Provide the (x, y) coordinate of the cell's center where the given text is located.  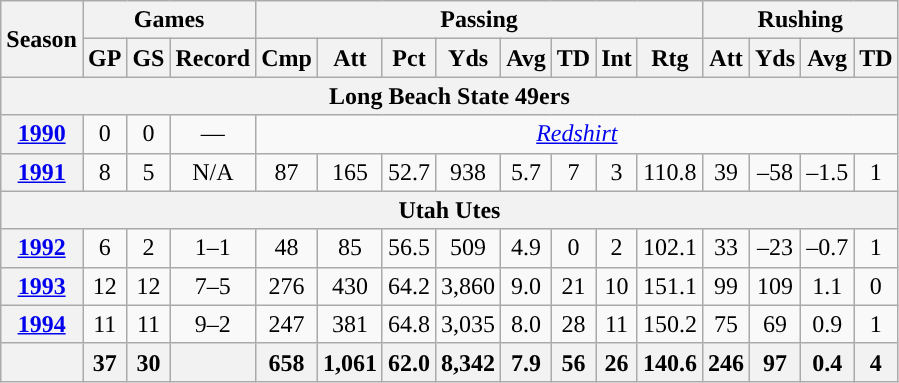
39 (726, 172)
5 (148, 172)
9.0 (526, 286)
7.9 (526, 362)
8,342 (468, 362)
509 (468, 248)
4.9 (526, 248)
110.8 (670, 172)
Int (617, 58)
87 (287, 172)
165 (350, 172)
109 (776, 286)
26 (617, 362)
8.0 (526, 324)
28 (573, 324)
1992 (42, 248)
1994 (42, 324)
N/A (213, 172)
–0.7 (828, 248)
–1.5 (828, 172)
3,860 (468, 286)
97 (776, 362)
–23 (776, 248)
3,035 (468, 324)
Redshirt (577, 134)
Cmp (287, 58)
30 (148, 362)
21 (573, 286)
1993 (42, 286)
Passing (480, 20)
GS (148, 58)
1990 (42, 134)
37 (104, 362)
7–5 (213, 286)
381 (350, 324)
4 (876, 362)
85 (350, 248)
9–2 (213, 324)
― (213, 134)
3 (617, 172)
52.7 (408, 172)
99 (726, 286)
64.2 (408, 286)
102.1 (670, 248)
246 (726, 362)
Pct (408, 58)
140.6 (670, 362)
56.5 (408, 248)
430 (350, 286)
Record (213, 58)
75 (726, 324)
33 (726, 248)
658 (287, 362)
1991 (42, 172)
64.8 (408, 324)
Long Beach State 49ers (450, 96)
Rushing (800, 20)
938 (468, 172)
150.2 (670, 324)
1–1 (213, 248)
69 (776, 324)
Season (42, 39)
276 (287, 286)
1.1 (828, 286)
62.0 (408, 362)
0.9 (828, 324)
151.1 (670, 286)
247 (287, 324)
1,061 (350, 362)
Games (168, 20)
8 (104, 172)
48 (287, 248)
Utah Utes (450, 210)
–58 (776, 172)
5.7 (526, 172)
0.4 (828, 362)
7 (573, 172)
Rtg (670, 58)
10 (617, 286)
6 (104, 248)
GP (104, 58)
56 (573, 362)
